Search for the cell housing the specified text and yield its (x, y) center coordinate. 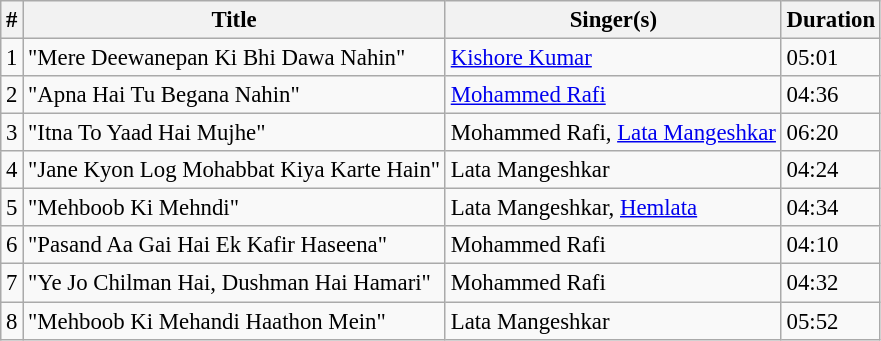
4 (12, 170)
5 (12, 208)
Mohammed Rafi, Lata Mangeshkar (613, 133)
"Mere Deewanepan Ki Bhi Dawa Nahin" (234, 58)
Title (234, 20)
"Apna Hai Tu Begana Nahin" (234, 95)
Singer(s) (613, 20)
# (12, 20)
7 (12, 283)
1 (12, 58)
2 (12, 95)
"Jane Kyon Log Mohabbat Kiya Karte Hain" (234, 170)
06:20 (830, 133)
6 (12, 245)
"Pasand Aa Gai Hai Ek Kafir Haseena" (234, 245)
"Mehboob Ki Mehndi" (234, 208)
04:10 (830, 245)
05:01 (830, 58)
04:24 (830, 170)
05:52 (830, 321)
"Ye Jo Chilman Hai, Dushman Hai Hamari" (234, 283)
04:36 (830, 95)
"Itna To Yaad Hai Mujhe" (234, 133)
04:32 (830, 283)
"Mehboob Ki Mehandi Haathon Mein" (234, 321)
Duration (830, 20)
04:34 (830, 208)
Kishore Kumar (613, 58)
Lata Mangeshkar, Hemlata (613, 208)
3 (12, 133)
8 (12, 321)
